Pinpoint the cell where the given text exists, returning its [X, Y] midpoint coordinate. 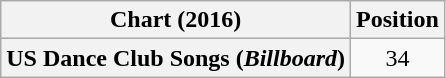
US Dance Club Songs (Billboard) [176, 58]
Chart (2016) [176, 20]
Position [398, 20]
34 [398, 58]
